Scan for the cell matching the given text and deliver its (x, y) coordinate at center. 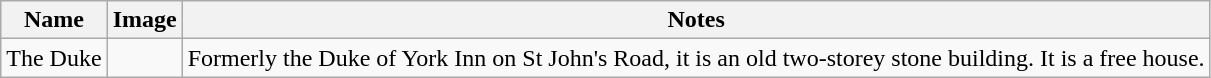
Name (54, 20)
Notes (696, 20)
The Duke (54, 58)
Formerly the Duke of York Inn on St John's Road, it is an old two-storey stone building. It is a free house. (696, 58)
Image (144, 20)
